Pinpoint the cell where the given text exists, returning its (X, Y) midpoint coordinate. 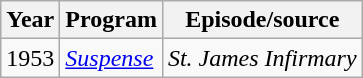
Year (30, 20)
Suspense (112, 58)
Program (112, 20)
1953 (30, 58)
Episode/source (262, 20)
St. James Infirmary (262, 58)
